Identify which cell holds the provided text, then report its (X, Y) central coordinate. 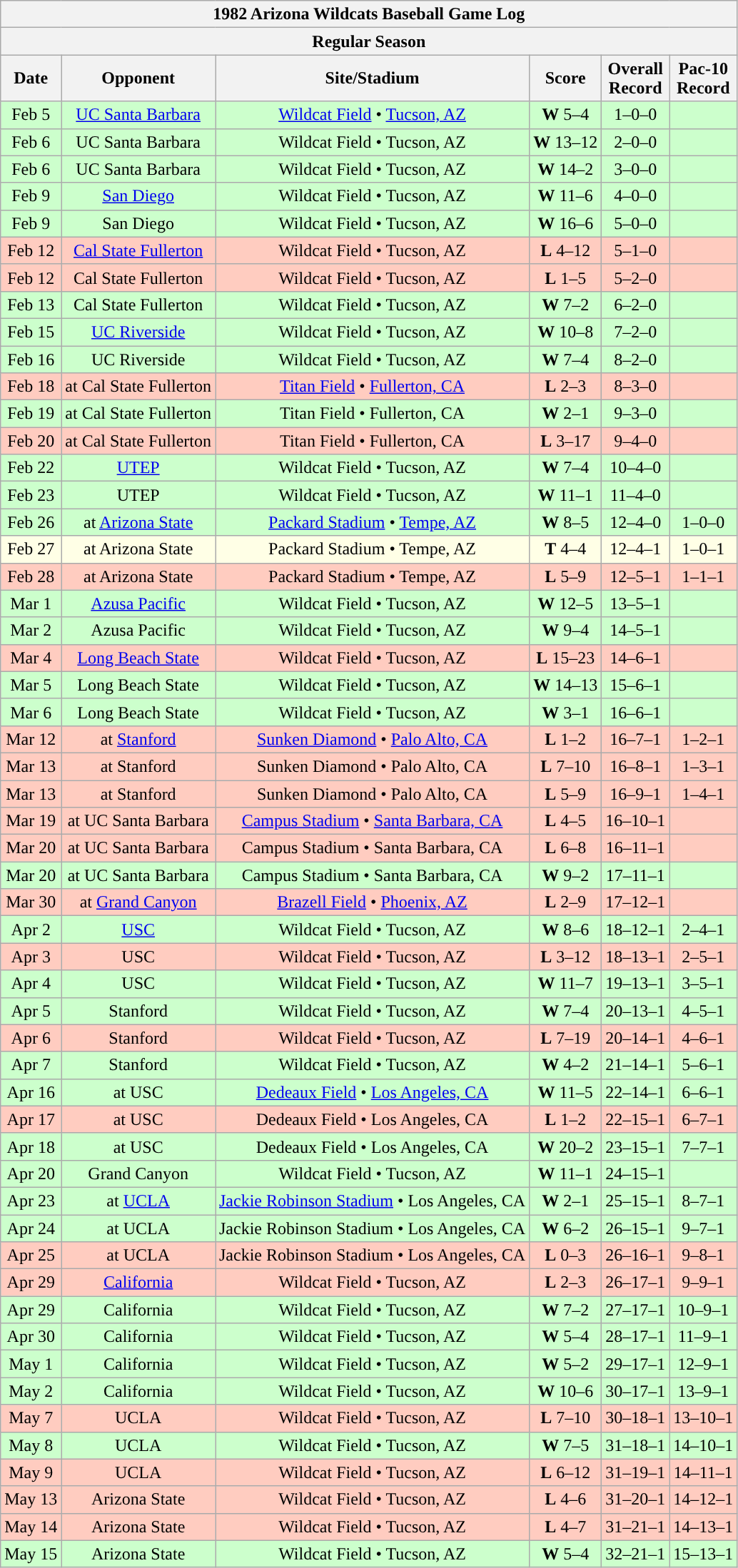
Feb 19 (31, 414)
W 4–2 (565, 1065)
L 0–3 (565, 1256)
Apr 6 (31, 1038)
26–17–1 (635, 1283)
18–12–1 (635, 930)
10–4–0 (635, 468)
6–2–0 (635, 305)
Apr 25 (31, 1256)
Feb 22 (31, 468)
Pac-10Record (704, 78)
26–15–1 (635, 1228)
5–0–0 (635, 223)
16–6–1 (635, 712)
May 9 (31, 1472)
Apr 4 (31, 984)
Date (31, 78)
Feb 5 (31, 115)
2–4–1 (704, 930)
4–6–1 (704, 1038)
OverallRecord (635, 78)
30–18–1 (635, 1418)
15–6–1 (635, 685)
16–8–1 (635, 766)
4–0–0 (635, 196)
9–4–0 (635, 441)
W 14–13 (565, 685)
28–17–1 (635, 1337)
W 12–5 (565, 604)
W 16–6 (565, 223)
3–0–0 (635, 169)
Mar 1 (31, 604)
12–4–0 (635, 522)
May 8 (31, 1445)
Feb 28 (31, 576)
W 14–2 (565, 169)
Site/Stadium (373, 78)
11–9–1 (704, 1337)
Regular Season (369, 41)
13–9–1 (704, 1391)
14–6–1 (635, 658)
Apr 20 (31, 1174)
12–4–1 (635, 549)
6–6–1 (704, 1092)
31–21–1 (635, 1527)
10–9–1 (704, 1310)
21–14–1 (635, 1065)
29–17–1 (635, 1364)
13–5–1 (635, 604)
26–16–1 (635, 1256)
L 1–5 (565, 278)
W 11–5 (565, 1092)
L 15–23 (565, 658)
31–20–1 (635, 1500)
Feb 20 (31, 441)
W 9–2 (565, 875)
3–5–1 (704, 984)
8–3–0 (635, 387)
W 7–5 (565, 1445)
5–2–0 (635, 278)
W 3–1 (565, 712)
T 4–4 (565, 549)
13–10–1 (704, 1418)
Feb 23 (31, 495)
9–8–1 (704, 1256)
Apr 24 (31, 1228)
17–12–1 (635, 902)
9–3–0 (635, 414)
16–7–1 (635, 739)
16–9–1 (635, 794)
Feb 18 (31, 387)
W 20–2 (565, 1146)
22–15–1 (635, 1119)
L 3–12 (565, 957)
14–11–1 (704, 1472)
20–13–1 (635, 1011)
1–3–1 (704, 766)
W 13–12 (565, 142)
Brazell Field • Phoenix, AZ (373, 902)
Mar 6 (31, 712)
May 1 (31, 1364)
Apr 2 (31, 930)
12–5–1 (635, 576)
W 6–2 (565, 1228)
16–11–1 (635, 848)
Score (565, 78)
2–5–1 (704, 957)
Apr 5 (31, 1011)
30–17–1 (635, 1391)
4–5–1 (704, 1011)
9–9–1 (704, 1283)
6–7–1 (704, 1119)
15–13–1 (704, 1554)
at Grand Canyon (138, 902)
Apr 23 (31, 1201)
12–9–1 (704, 1364)
Mar 19 (31, 821)
2–0–0 (635, 142)
1–0–1 (704, 549)
W 9–4 (565, 631)
16–10–1 (635, 821)
May 13 (31, 1500)
14–12–1 (704, 1500)
25–15–1 (635, 1201)
L 6–8 (565, 848)
14–10–1 (704, 1445)
1–4–1 (704, 794)
W 11–7 (565, 984)
Feb 15 (31, 332)
8–2–0 (635, 359)
31–19–1 (635, 1472)
27–17–1 (635, 1310)
W 10–8 (565, 332)
Apr 18 (31, 1146)
Opponent (138, 78)
W 11–6 (565, 196)
8–7–1 (704, 1201)
Apr 16 (31, 1092)
Apr 17 (31, 1119)
Apr 30 (31, 1337)
31–18–1 (635, 1445)
20–14–1 (635, 1038)
L 3–17 (565, 441)
May 7 (31, 1418)
L 7–19 (565, 1038)
24–15–1 (635, 1174)
14–13–1 (704, 1527)
W 10–6 (565, 1391)
Mar 12 (31, 739)
Grand Canyon (138, 1174)
7–2–0 (635, 332)
Feb 16 (31, 359)
W 8–5 (565, 522)
Mar 30 (31, 902)
Feb 27 (31, 549)
14–5–1 (635, 631)
1982 Arizona Wildcats Baseball Game Log (369, 14)
22–14–1 (635, 1092)
19–13–1 (635, 984)
L 4–12 (565, 250)
May 2 (31, 1391)
Apr 7 (31, 1065)
L 4–7 (565, 1527)
W 8–6 (565, 930)
Mar 5 (31, 685)
Feb 26 (31, 522)
L 2–9 (565, 902)
Mar 2 (31, 631)
1–1–1 (704, 576)
May 14 (31, 1527)
May 15 (31, 1554)
Mar 4 (31, 658)
11–4–0 (635, 495)
L 4–5 (565, 821)
7–7–1 (704, 1146)
L 6–12 (565, 1472)
18–13–1 (635, 957)
L 4–6 (565, 1500)
5–6–1 (704, 1065)
Feb 13 (31, 305)
1–2–1 (704, 739)
17–11–1 (635, 875)
W 5–2 (565, 1364)
23–15–1 (635, 1146)
32–21–1 (635, 1554)
Apr 3 (31, 957)
5–1–0 (635, 250)
9–7–1 (704, 1228)
